Output the [x, y] coordinate of the center of the cell containing the given text.  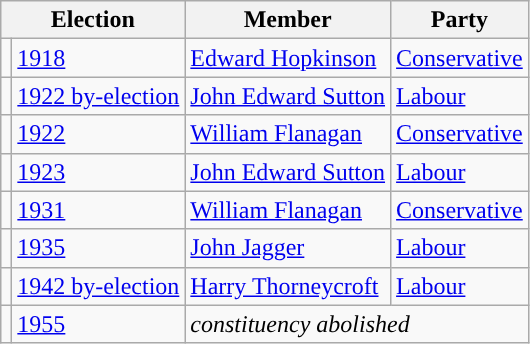
1918 [98, 58]
1931 [98, 210]
1935 [98, 248]
Harry Thorneycroft [288, 286]
1942 by-election [98, 286]
1923 [98, 172]
Edward Hopkinson [288, 58]
constituency abolished [356, 324]
1955 [98, 324]
1922 [98, 134]
Party [460, 20]
1922 by-election [98, 96]
Member [288, 20]
John Jagger [288, 248]
Election [93, 20]
